From the cell containing the given text, extract its center point as [X, Y] coordinate. 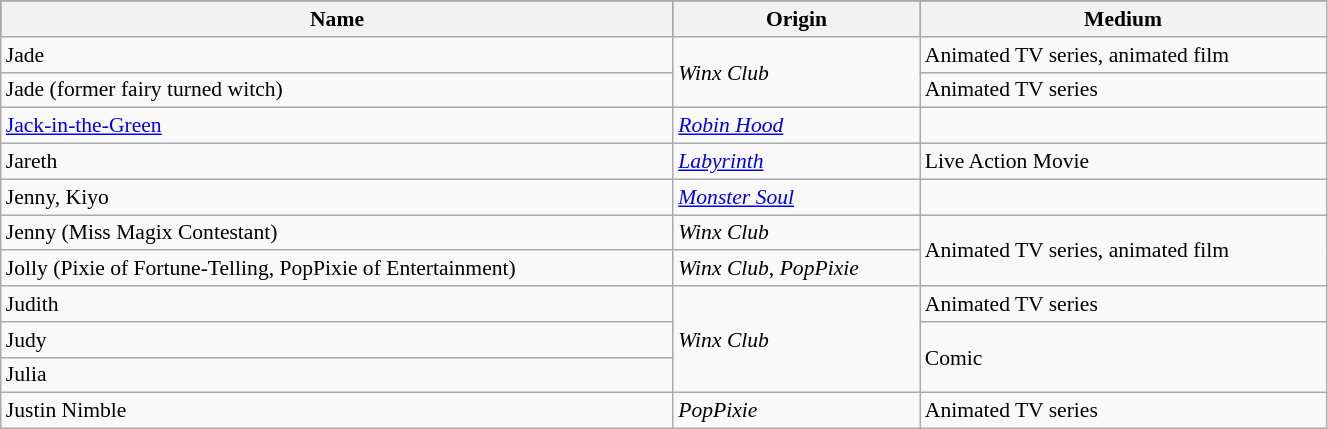
Judith [338, 304]
Jade (former fairy turned witch) [338, 90]
Live Action Movie [1124, 162]
Winx Club, PopPixie [796, 269]
Jareth [338, 162]
Labyrinth [796, 162]
Jade [338, 55]
Robin Hood [796, 126]
Jack-in-the-Green [338, 126]
Justin Nimble [338, 411]
Julia [338, 375]
Monster Soul [796, 197]
PopPixie [796, 411]
Comic [1124, 358]
Judy [338, 340]
Jenny, Kiyo [338, 197]
Jolly (Pixie of Fortune-Telling, PopPixie of Entertainment) [338, 269]
Medium [1124, 19]
Origin [796, 19]
Jenny (Miss Magix Contestant) [338, 233]
Name [338, 19]
